Locate the cell with the specified text and output its (x, y) center coordinate. 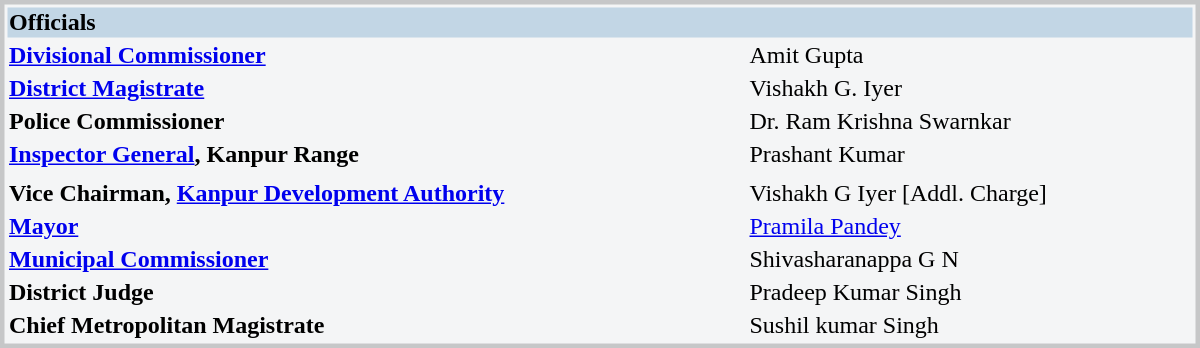
Dr. Ram Krishna Swarnkar (970, 121)
Divisional Commissioner (376, 55)
Municipal Commissioner (376, 259)
Vishakh G. Iyer (970, 89)
Chief Metropolitan Magistrate (376, 325)
Inspector General, Kanpur Range (376, 155)
Police Commissioner (376, 121)
Officials (600, 23)
Amit Gupta (970, 55)
Pramila Pandey (970, 227)
Pradeep Kumar Singh (970, 293)
Vice Chairman, Kanpur Development Authority (376, 193)
District Magistrate (376, 89)
Mayor (376, 227)
Shivasharanappa G N (970, 259)
Prashant Kumar (970, 155)
Sushil kumar Singh (970, 325)
Vishakh G Iyer [Addl. Charge] (970, 193)
District Judge (376, 293)
